Find where the given text appears and provide that cell's center as [X, Y] coordinate. 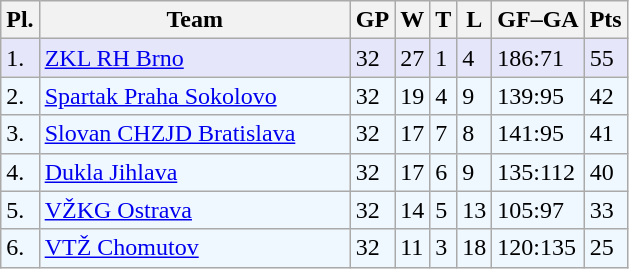
GP [372, 20]
L [474, 20]
1. [20, 58]
3. [20, 134]
5 [444, 210]
139:95 [538, 96]
186:71 [538, 58]
4. [20, 172]
VTŽ Chomutov [194, 248]
Team [194, 20]
18 [474, 248]
1 [444, 58]
33 [606, 210]
41 [606, 134]
Dukla Jihlava [194, 172]
11 [412, 248]
55 [606, 58]
42 [606, 96]
27 [412, 58]
105:97 [538, 210]
5. [20, 210]
ZKL RH Brno [194, 58]
19 [412, 96]
GF–GA [538, 20]
120:135 [538, 248]
Pts [606, 20]
Pl. [20, 20]
14 [412, 210]
6. [20, 248]
2. [20, 96]
T [444, 20]
W [412, 20]
VŽKG Ostrava [194, 210]
3 [444, 248]
25 [606, 248]
Spartak Praha Sokolovo [194, 96]
8 [474, 134]
Slovan CHZJD Bratislava [194, 134]
6 [444, 172]
141:95 [538, 134]
7 [444, 134]
40 [606, 172]
135:112 [538, 172]
13 [474, 210]
